Provide the [X, Y] coordinate of the cell's center where the given text is located.  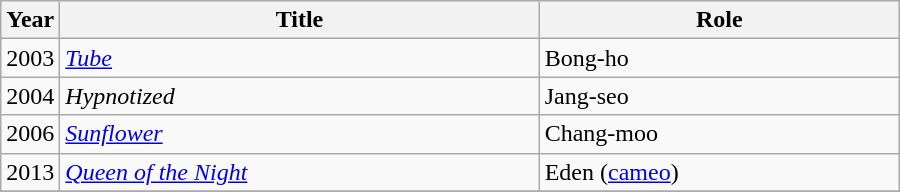
Year [30, 20]
Bong-ho [719, 58]
2003 [30, 58]
2013 [30, 172]
Chang-moo [719, 134]
Title [300, 20]
2004 [30, 96]
Role [719, 20]
Eden (cameo) [719, 172]
2006 [30, 134]
Tube [300, 58]
Queen of the Night [300, 172]
Hypnotized [300, 96]
Jang-seo [719, 96]
Sunflower [300, 134]
